Find where the given text appears and provide that cell's center as [X, Y] coordinate. 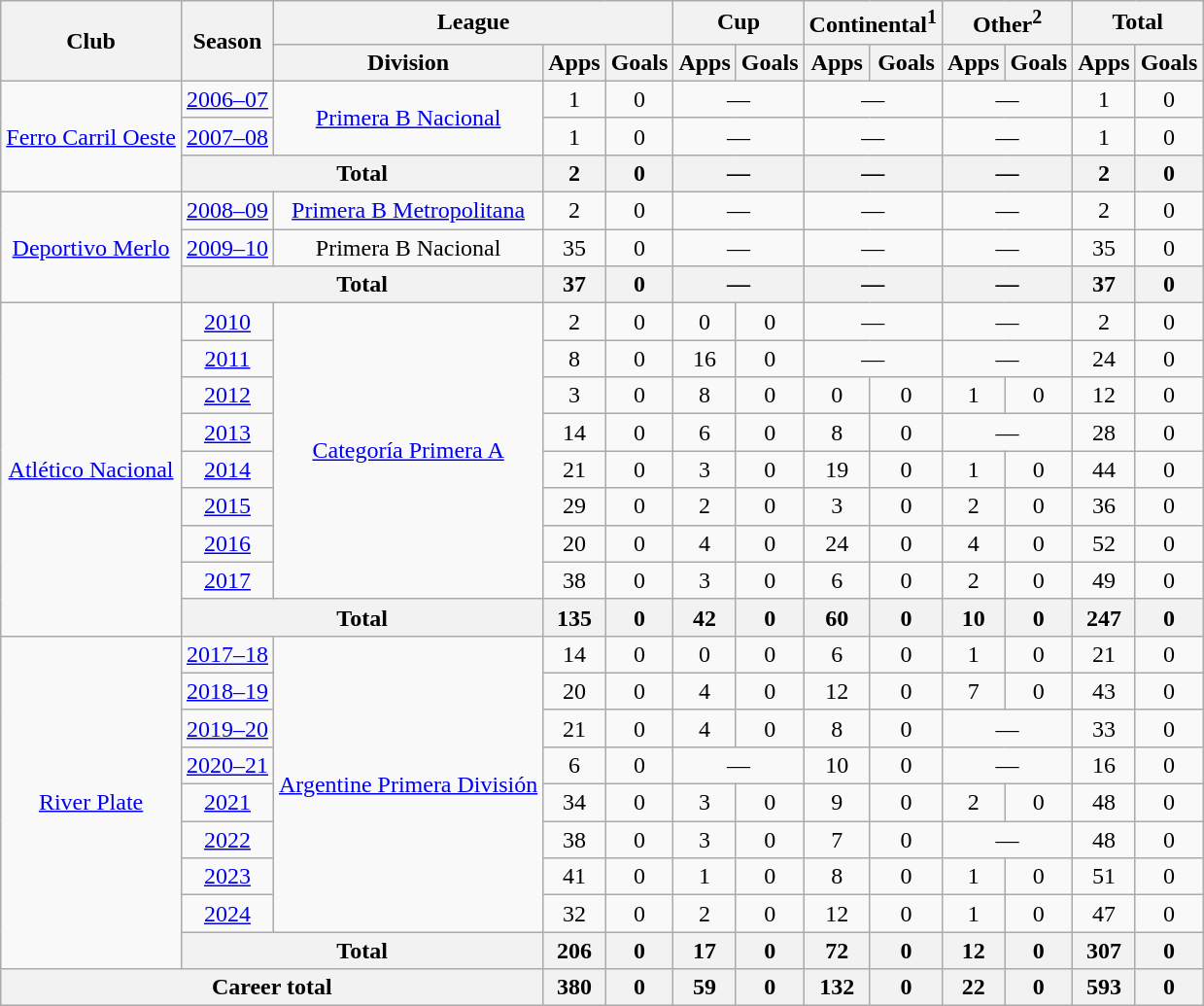
36 [1104, 506]
Other2 [1008, 23]
247 [1104, 617]
Season [227, 41]
33 [1104, 728]
41 [574, 877]
2013 [227, 433]
32 [574, 914]
51 [1104, 877]
Career total [272, 988]
Argentine Primera División [408, 783]
2018–19 [227, 691]
Division [408, 62]
2017 [227, 580]
2022 [227, 840]
2023 [227, 877]
593 [1104, 988]
2015 [227, 506]
44 [1104, 469]
2006–07 [227, 99]
Categoría Primera A [408, 451]
19 [837, 469]
29 [574, 506]
River Plate [91, 803]
2008–09 [227, 211]
28 [1104, 433]
Primera B Metropolitana [408, 211]
307 [1104, 951]
Atlético Nacional [91, 470]
34 [574, 803]
17 [705, 951]
2009–10 [227, 248]
Deportivo Merlo [91, 248]
Ferro Carril Oeste [91, 136]
2017–18 [227, 654]
135 [574, 617]
2024 [227, 914]
206 [574, 951]
47 [1104, 914]
42 [705, 617]
72 [837, 951]
60 [837, 617]
Club [91, 41]
2020–21 [227, 765]
2021 [227, 803]
52 [1104, 543]
9 [837, 803]
2016 [227, 543]
2019–20 [227, 728]
2014 [227, 469]
22 [974, 988]
Continental1 [873, 23]
2010 [227, 322]
2012 [227, 396]
49 [1104, 580]
380 [574, 988]
43 [1104, 691]
Cup [739, 23]
2007–08 [227, 136]
2011 [227, 359]
59 [705, 988]
132 [837, 988]
League [472, 23]
